Pinpoint the cell where the given text exists, returning its (X, Y) midpoint coordinate. 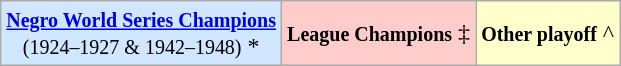
Negro World Series Champions(1924–1927 & 1942–1948) * (142, 34)
Other playoff ^ (548, 34)
League Champions ‡ (379, 34)
